Detect which cell encompasses the target text, then output its (x, y) center coordinate. 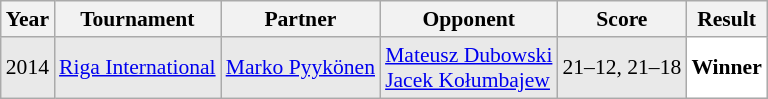
Tournament (138, 19)
Year (28, 19)
Winner (726, 68)
Mateusz Dubowski Jacek Kołumbajew (468, 68)
2014 (28, 68)
Marko Pyykönen (300, 68)
Result (726, 19)
Partner (300, 19)
21–12, 21–18 (622, 68)
Riga International (138, 68)
Score (622, 19)
Opponent (468, 19)
